Provide the (x, y) coordinate of the cell's center where the given text is located.  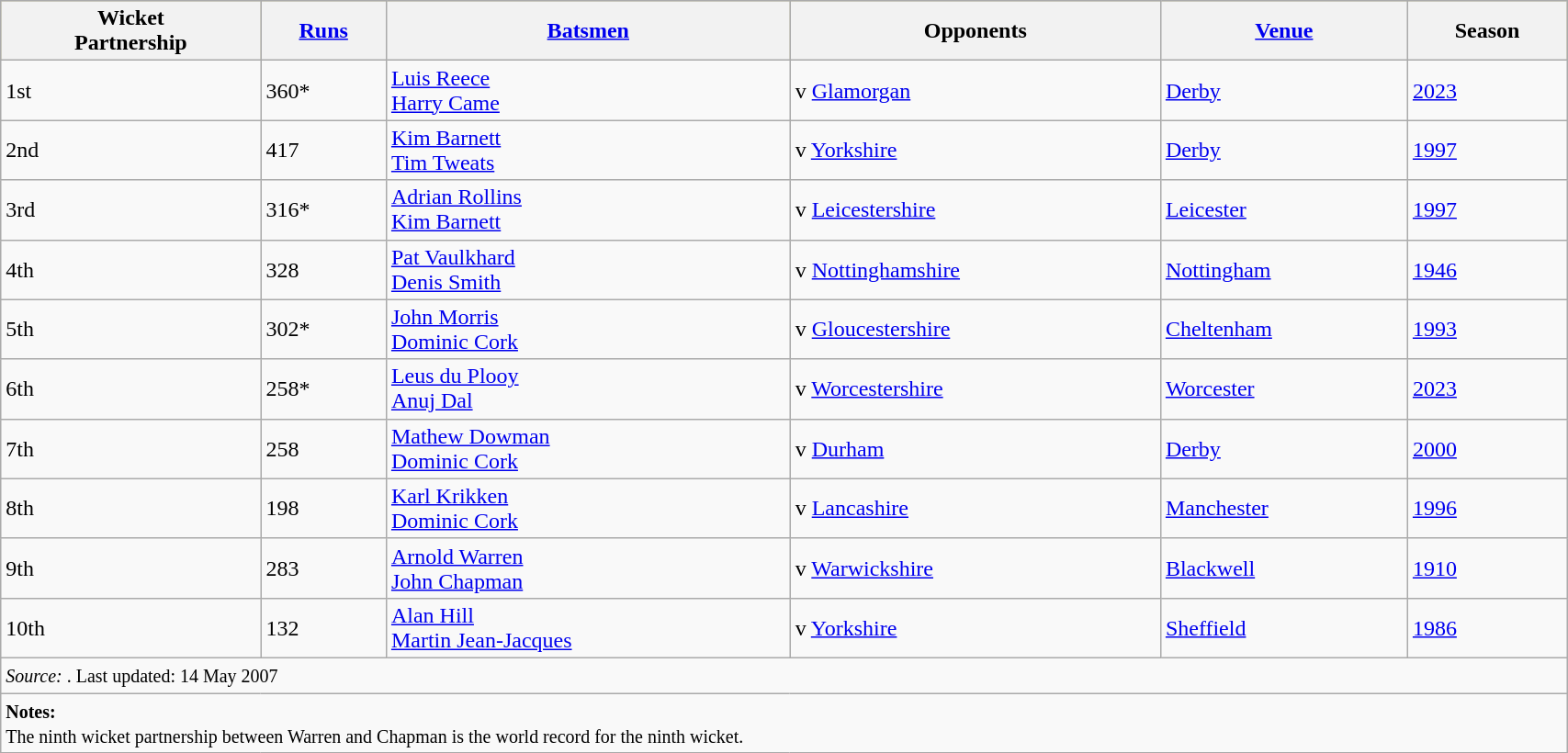
Arnold Warren John Chapman (588, 568)
8th (130, 509)
Kim Barnett Tim Tweats (588, 151)
v Lancashire (976, 509)
9th (130, 568)
1986 (1486, 628)
Venue (1284, 31)
Karl Krikken Dominic Cork (588, 509)
10th (130, 628)
WicketPartnership (130, 31)
John Morris Dominic Cork (588, 329)
258 (323, 448)
283 (323, 568)
2000 (1486, 448)
Worcester (1284, 389)
1st (130, 90)
Pat Vaulkhard Denis Smith (588, 270)
v Worcestershire (976, 389)
v Glamorgan (976, 90)
Season (1486, 31)
5th (130, 329)
Mathew Dowman Dominic Cork (588, 448)
Opponents (976, 31)
Cheltenham (1284, 329)
1996 (1486, 509)
Leus du Plooy Anuj Dal (588, 389)
360* (323, 90)
6th (130, 389)
132 (323, 628)
Leicester (1284, 209)
7th (130, 448)
Notes:The ninth wicket partnership between Warren and Chapman is the world record for the ninth wicket. (784, 722)
198 (323, 509)
v Gloucestershire (976, 329)
302* (323, 329)
Luis Reece Harry Came (588, 90)
4th (130, 270)
Source: . Last updated: 14 May 2007 (784, 675)
v Leicestershire (976, 209)
417 (323, 151)
3rd (130, 209)
258* (323, 389)
Runs (323, 31)
1993 (1486, 329)
Alan Hill Martin Jean-Jacques (588, 628)
v Warwickshire (976, 568)
1946 (1486, 270)
328 (323, 270)
Batsmen (588, 31)
Nottingham (1284, 270)
Blackwell (1284, 568)
Sheffield (1284, 628)
1910 (1486, 568)
Adrian Rollins Kim Barnett (588, 209)
v Nottinghamshire (976, 270)
316* (323, 209)
2nd (130, 151)
v Durham (976, 448)
Manchester (1284, 509)
